Return the [X, Y] coordinate for the center point of the cell that contains the specified text.  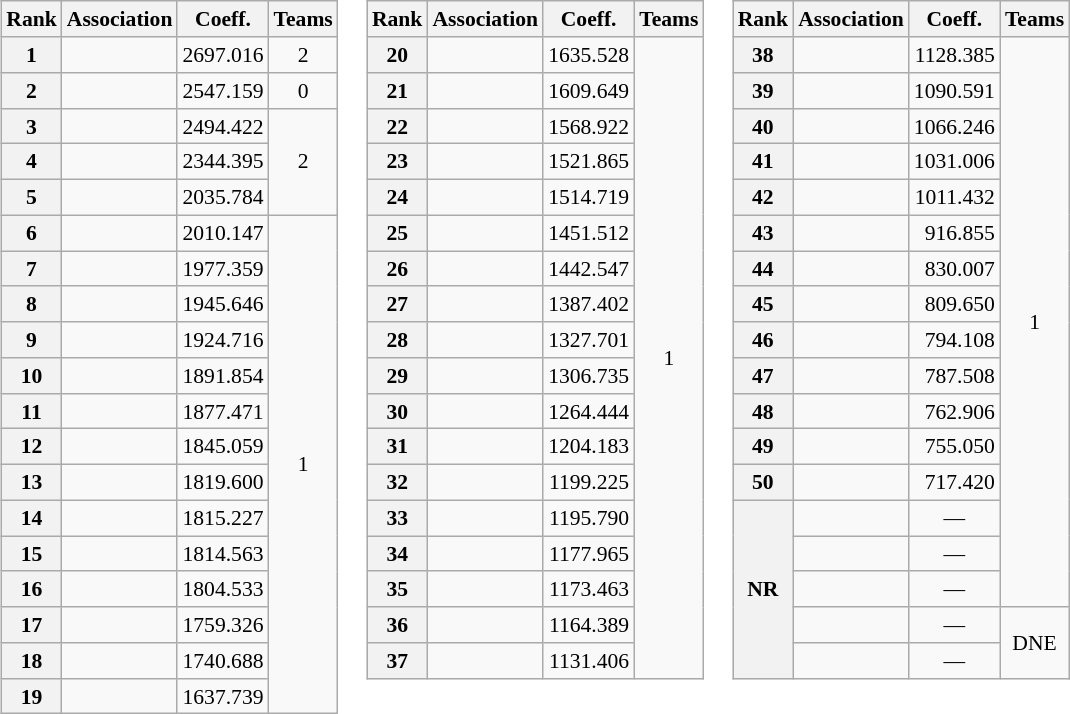
29 [398, 376]
1204.183 [588, 447]
26 [398, 269]
1845.059 [222, 447]
25 [398, 233]
916.855 [954, 233]
2697.016 [222, 55]
1977.359 [222, 269]
1819.600 [222, 482]
41 [764, 162]
1759.326 [222, 625]
1131.406 [588, 661]
39 [764, 91]
34 [398, 554]
1306.735 [588, 376]
794.108 [954, 340]
2547.159 [222, 91]
47 [764, 376]
2010.147 [222, 233]
23 [398, 162]
717.420 [954, 482]
830.007 [954, 269]
1891.854 [222, 376]
42 [764, 197]
36 [398, 625]
49 [764, 447]
18 [32, 661]
37 [398, 661]
19 [32, 696]
1609.649 [588, 91]
35 [398, 589]
5 [32, 197]
3 [32, 126]
1387.402 [588, 304]
1090.591 [954, 91]
1442.547 [588, 269]
1945.646 [222, 304]
45 [764, 304]
DNE [1034, 642]
1173.463 [588, 589]
1514.719 [588, 197]
14 [32, 518]
1568.922 [588, 126]
32 [398, 482]
1066.246 [954, 126]
1177.965 [588, 554]
1031.006 [954, 162]
9 [32, 340]
NR [764, 589]
1164.389 [588, 625]
1327.701 [588, 340]
21 [398, 91]
1635.528 [588, 55]
43 [764, 233]
787.508 [954, 376]
1521.865 [588, 162]
20 [398, 55]
17 [32, 625]
6 [32, 233]
1804.533 [222, 589]
1924.716 [222, 340]
44 [764, 269]
40 [764, 126]
8 [32, 304]
16 [32, 589]
2344.395 [222, 162]
33 [398, 518]
1128.385 [954, 55]
50 [764, 482]
7 [32, 269]
809.650 [954, 304]
38 [764, 55]
1637.739 [222, 696]
1740.688 [222, 661]
1199.225 [588, 482]
24 [398, 197]
1814.563 [222, 554]
1877.471 [222, 411]
27 [398, 304]
762.906 [954, 411]
1451.512 [588, 233]
48 [764, 411]
12 [32, 447]
2494.422 [222, 126]
46 [764, 340]
10 [32, 376]
755.050 [954, 447]
1815.227 [222, 518]
22 [398, 126]
31 [398, 447]
0 [304, 91]
30 [398, 411]
1011.432 [954, 197]
15 [32, 554]
1264.444 [588, 411]
1195.790 [588, 518]
4 [32, 162]
2035.784 [222, 197]
28 [398, 340]
13 [32, 482]
11 [32, 411]
